Locate the cell with the specified text and output its [X, Y] center coordinate. 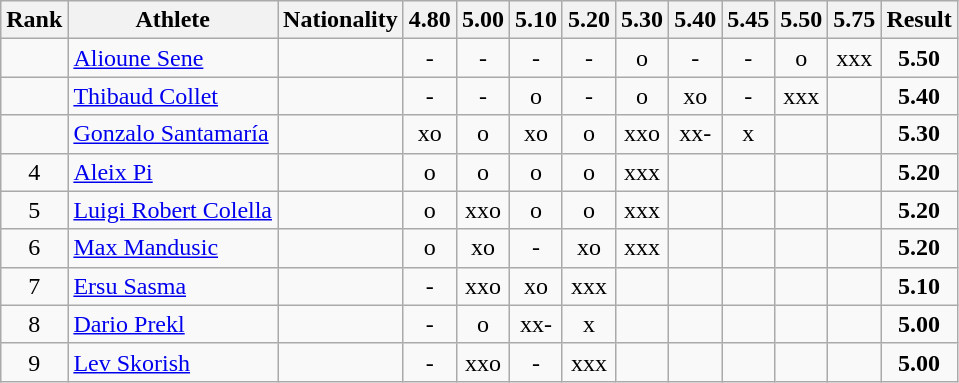
Gonzalo Santamaría [173, 134]
9 [34, 362]
Alioune Sene [173, 58]
Ersu Sasma [173, 286]
Athlete [173, 20]
Nationality [341, 20]
Luigi Robert Colella [173, 210]
6 [34, 248]
Max Mandusic [173, 248]
Rank [34, 20]
Lev Skorish [173, 362]
4 [34, 172]
5.75 [854, 20]
Aleix Pi [173, 172]
7 [34, 286]
Dario Prekl [173, 324]
8 [34, 324]
Thibaud Collet [173, 96]
4.80 [430, 20]
Result [919, 20]
5.45 [748, 20]
5 [34, 210]
